Detect which cell encompasses the target text, then output its [X, Y] center coordinate. 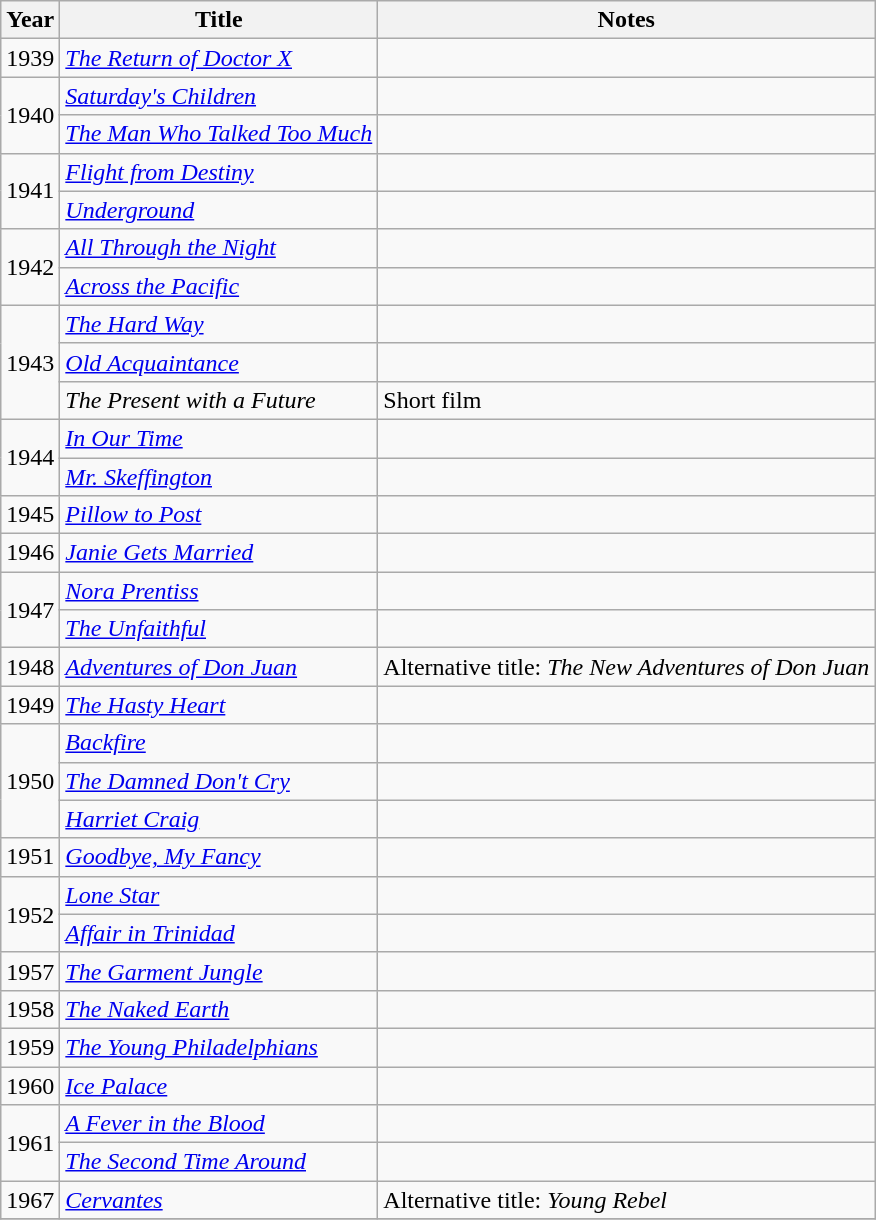
The Return of Doctor X [219, 58]
Pillow to Post [219, 515]
Lone Star [219, 895]
1941 [30, 191]
Saturday's Children [219, 96]
1959 [30, 1047]
Notes [626, 20]
The Young Philadelphians [219, 1047]
1952 [30, 914]
A Fever in the Blood [219, 1124]
Mr. Skeffington [219, 477]
Janie Gets Married [219, 553]
Goodbye, My Fancy [219, 857]
Old Acquaintance [219, 362]
Flight from Destiny [219, 172]
Backfire [219, 743]
1967 [30, 1200]
1944 [30, 457]
1943 [30, 362]
Affair in Trinidad [219, 933]
In Our Time [219, 438]
1960 [30, 1085]
The Damned Don't Cry [219, 781]
The Naked Earth [219, 1009]
Harriet Craig [219, 819]
1940 [30, 115]
Nora Prentiss [219, 591]
Across the Pacific [219, 286]
Underground [219, 210]
1961 [30, 1143]
The Present with a Future [219, 400]
1948 [30, 667]
1939 [30, 58]
Title [219, 20]
The Unfaithful [219, 629]
Short film [626, 400]
Cervantes [219, 1200]
The Hasty Heart [219, 705]
The Man Who Talked Too Much [219, 134]
1947 [30, 610]
1958 [30, 1009]
1945 [30, 515]
The Garment Jungle [219, 971]
1946 [30, 553]
1957 [30, 971]
1950 [30, 781]
Ice Palace [219, 1085]
The Hard Way [219, 324]
The Second Time Around [219, 1162]
Alternative title: Young Rebel [626, 1200]
Alternative title: The New Adventures of Don Juan [626, 667]
All Through the Night [219, 248]
1951 [30, 857]
Year [30, 20]
1949 [30, 705]
1942 [30, 267]
Adventures of Don Juan [219, 667]
